Detect which cell encompasses the target text, then output its [x, y] center coordinate. 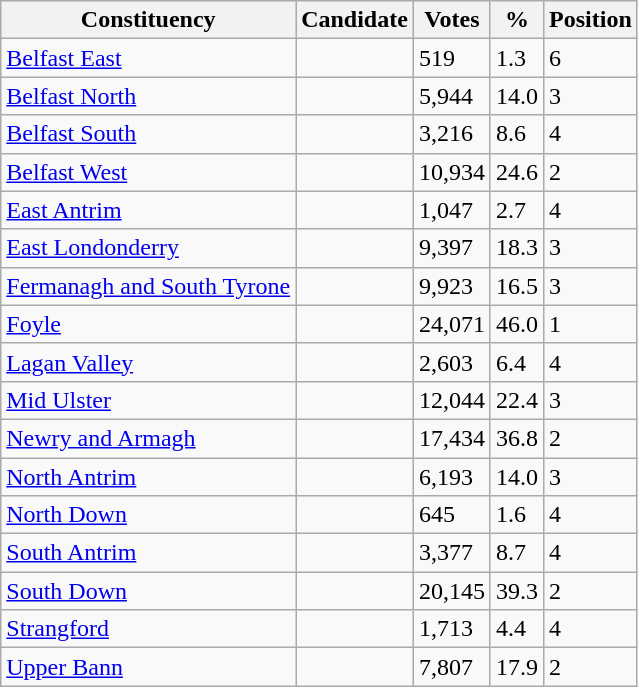
18.3 [516, 248]
East Londonderry [148, 248]
Candidate [355, 20]
3,377 [452, 553]
South Antrim [148, 553]
Lagan Valley [148, 362]
8.7 [516, 553]
39.3 [516, 591]
24,071 [452, 324]
Belfast South [148, 134]
6,193 [452, 477]
Strangford [148, 629]
1,713 [452, 629]
9,923 [452, 286]
4.4 [516, 629]
2.7 [516, 210]
3,216 [452, 134]
Belfast West [148, 172]
2,603 [452, 362]
Newry and Armagh [148, 438]
South Down [148, 591]
519 [452, 58]
Fermanagh and South Tyrone [148, 286]
10,934 [452, 172]
1.3 [516, 58]
17.9 [516, 667]
645 [452, 515]
Belfast East [148, 58]
5,944 [452, 96]
Upper Bann [148, 667]
North Antrim [148, 477]
Foyle [148, 324]
Position [591, 20]
% [516, 20]
1.6 [516, 515]
16.5 [516, 286]
8.6 [516, 134]
6 [591, 58]
Constituency [148, 20]
1,047 [452, 210]
20,145 [452, 591]
12,044 [452, 400]
Mid Ulster [148, 400]
46.0 [516, 324]
North Down [148, 515]
17,434 [452, 438]
Belfast North [148, 96]
7,807 [452, 667]
9,397 [452, 248]
24.6 [516, 172]
36.8 [516, 438]
East Antrim [148, 210]
6.4 [516, 362]
22.4 [516, 400]
Votes [452, 20]
1 [591, 324]
